Provide the (X, Y) coordinate of the cell's center where the given text is located.  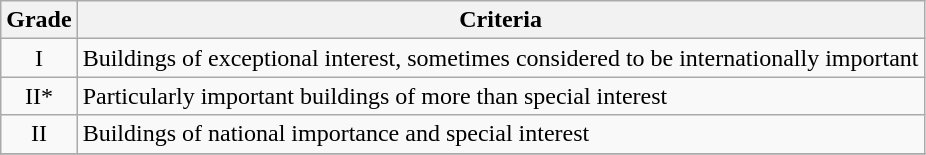
Particularly important buildings of more than special interest (500, 96)
I (39, 58)
II (39, 134)
Buildings of exceptional interest, sometimes considered to be internationally important (500, 58)
Buildings of national importance and special interest (500, 134)
II* (39, 96)
Criteria (500, 20)
Grade (39, 20)
